Detect which cell encompasses the target text, then output its (x, y) center coordinate. 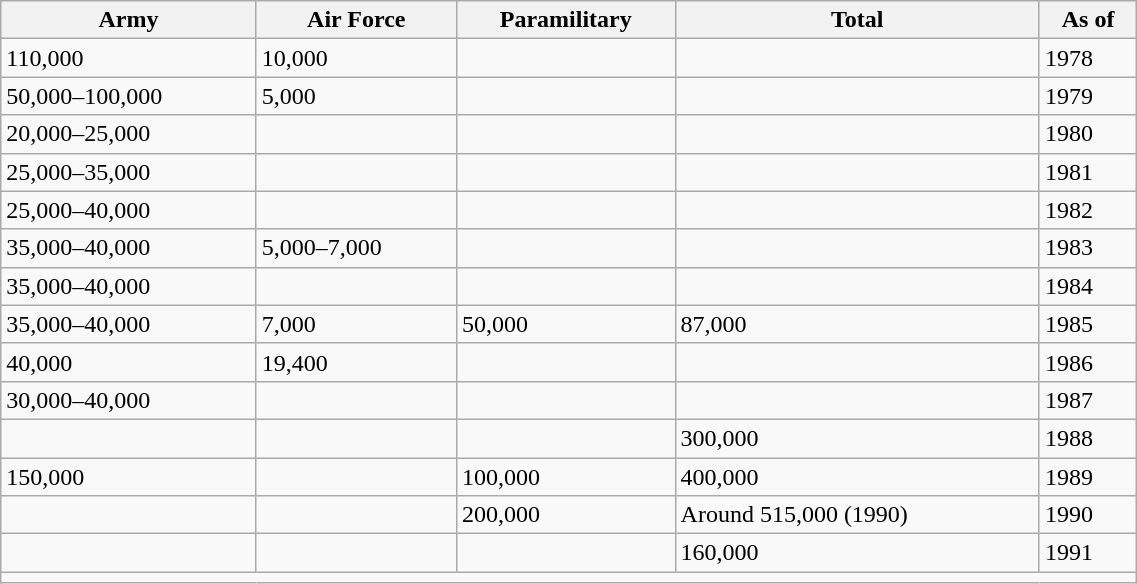
25,000–40,000 (128, 210)
Around 515,000 (1990) (857, 515)
87,000 (857, 324)
1987 (1088, 400)
150,000 (128, 477)
50,000 (566, 324)
25,000–35,000 (128, 172)
1991 (1088, 553)
100,000 (566, 477)
1978 (1088, 58)
1990 (1088, 515)
40,000 (128, 362)
Air Force (356, 20)
1983 (1088, 248)
1986 (1088, 362)
As of (1088, 20)
7,000 (356, 324)
300,000 (857, 438)
50,000–100,000 (128, 96)
1988 (1088, 438)
400,000 (857, 477)
Paramilitary (566, 20)
110,000 (128, 58)
30,000–40,000 (128, 400)
5,000–7,000 (356, 248)
1981 (1088, 172)
20,000–25,000 (128, 134)
1984 (1088, 286)
1982 (1088, 210)
1989 (1088, 477)
1980 (1088, 134)
1979 (1088, 96)
5,000 (356, 96)
1985 (1088, 324)
Total (857, 20)
160,000 (857, 553)
Army (128, 20)
10,000 (356, 58)
19,400 (356, 362)
200,000 (566, 515)
